Locate the cell with the specified text and output its (x, y) center coordinate. 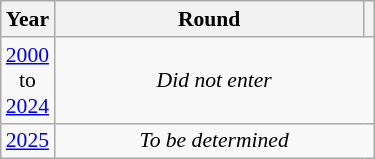
2000to2024 (28, 80)
2025 (28, 141)
Did not enter (214, 80)
Year (28, 19)
Round (209, 19)
To be determined (214, 141)
